Scan for the cell matching the given text and deliver its [X, Y] coordinate at center. 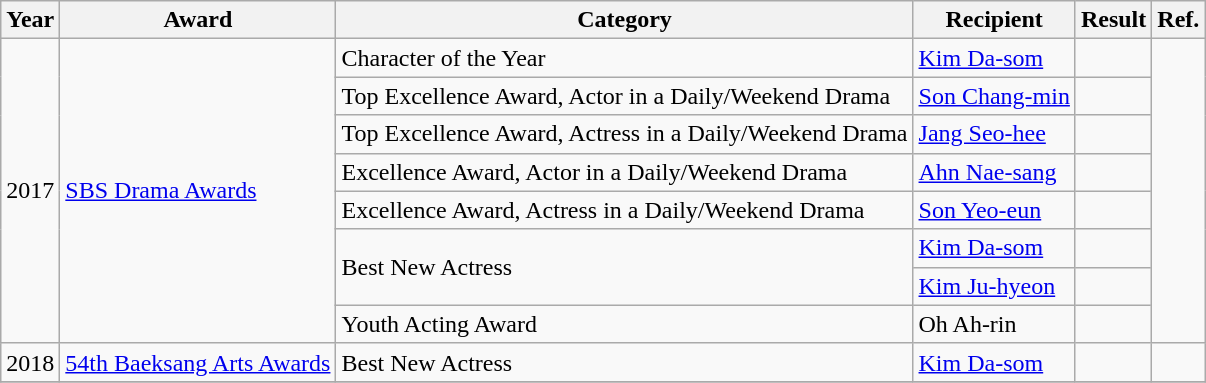
Category [624, 20]
Kim Ju-hyeon [994, 286]
2017 [30, 191]
Top Excellence Award, Actor in a Daily/Weekend Drama [624, 96]
Year [30, 20]
Top Excellence Award, Actress in a Daily/Weekend Drama [624, 134]
Ahn Nae-sang [994, 172]
Son Chang-min [994, 96]
Result [1113, 20]
Youth Acting Award [624, 324]
54th Baeksang Arts Awards [198, 362]
Excellence Award, Actor in a Daily/Weekend Drama [624, 172]
Son Yeo-eun [994, 210]
Recipient [994, 20]
2018 [30, 362]
SBS Drama Awards [198, 191]
Ref. [1178, 20]
Oh Ah-rin [994, 324]
Jang Seo-hee [994, 134]
Award [198, 20]
Character of the Year [624, 58]
Excellence Award, Actress in a Daily/Weekend Drama [624, 210]
